Locate the cell with the specified text and output its [x, y] center coordinate. 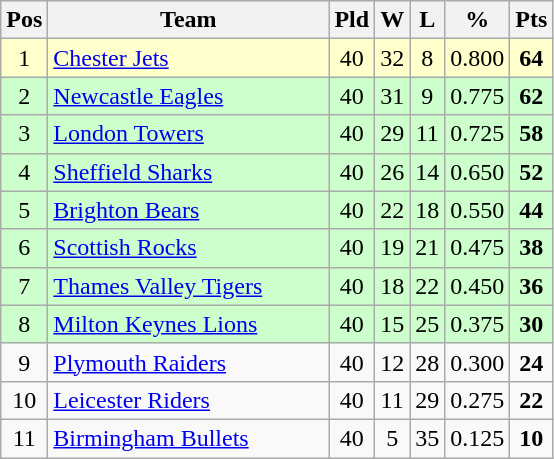
Sheffield Sharks [188, 172]
35 [428, 438]
15 [392, 324]
0.275 [478, 400]
London Towers [188, 134]
14 [428, 172]
0.125 [478, 438]
0.550 [478, 210]
21 [428, 248]
Newcastle Eagles [188, 96]
36 [532, 286]
% [478, 20]
1 [24, 58]
25 [428, 324]
L [428, 20]
0.375 [478, 324]
0.475 [478, 248]
Chester Jets [188, 58]
0.800 [478, 58]
19 [392, 248]
Scottish Rocks [188, 248]
30 [532, 324]
64 [532, 58]
3 [24, 134]
0.650 [478, 172]
31 [392, 96]
Team [188, 20]
52 [532, 172]
26 [392, 172]
28 [428, 362]
Brighton Bears [188, 210]
0.450 [478, 286]
38 [532, 248]
0.300 [478, 362]
W [392, 20]
Leicester Riders [188, 400]
2 [24, 96]
Pld [352, 20]
0.775 [478, 96]
4 [24, 172]
Pos [24, 20]
6 [24, 248]
Thames Valley Tigers [188, 286]
32 [392, 58]
62 [532, 96]
Birmingham Bullets [188, 438]
24 [532, 362]
44 [532, 210]
12 [392, 362]
Plymouth Raiders [188, 362]
Milton Keynes Lions [188, 324]
58 [532, 134]
Pts [532, 20]
7 [24, 286]
0.725 [478, 134]
